Locate the cell with the specified text and output its [x, y] center coordinate. 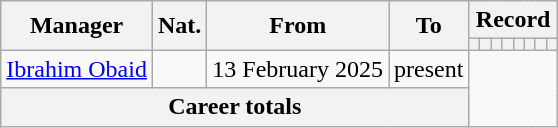
Career totals [235, 107]
present [429, 69]
Nat. [179, 26]
13 February 2025 [298, 69]
To [429, 26]
Manager [77, 26]
Record [513, 20]
Ibrahim Obaid [77, 69]
From [298, 26]
